Determine the (X, Y) coordinate at the center of the cell enclosing the given text.  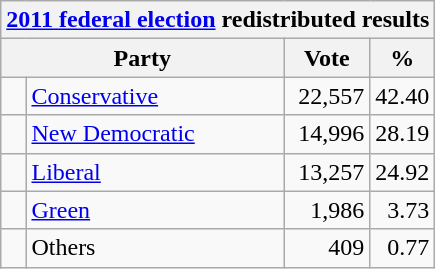
Vote (327, 58)
24.92 (402, 172)
New Democratic (155, 134)
Green (155, 210)
3.73 (402, 210)
0.77 (402, 248)
28.19 (402, 134)
% (402, 58)
Party (142, 58)
Conservative (155, 96)
22,557 (327, 96)
409 (327, 248)
42.40 (402, 96)
1,986 (327, 210)
Liberal (155, 172)
14,996 (327, 134)
2011 federal election redistributed results (218, 20)
Others (155, 248)
13,257 (327, 172)
